Provide the [X, Y] coordinate of the cell's center where the given text is located.  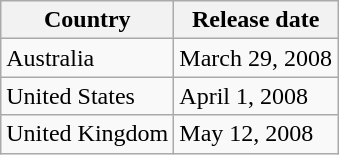
May 12, 2008 [256, 134]
United States [88, 96]
Australia [88, 58]
Release date [256, 20]
April 1, 2008 [256, 96]
Country [88, 20]
March 29, 2008 [256, 58]
United Kingdom [88, 134]
